Search for the cell housing the specified text and yield its [x, y] center coordinate. 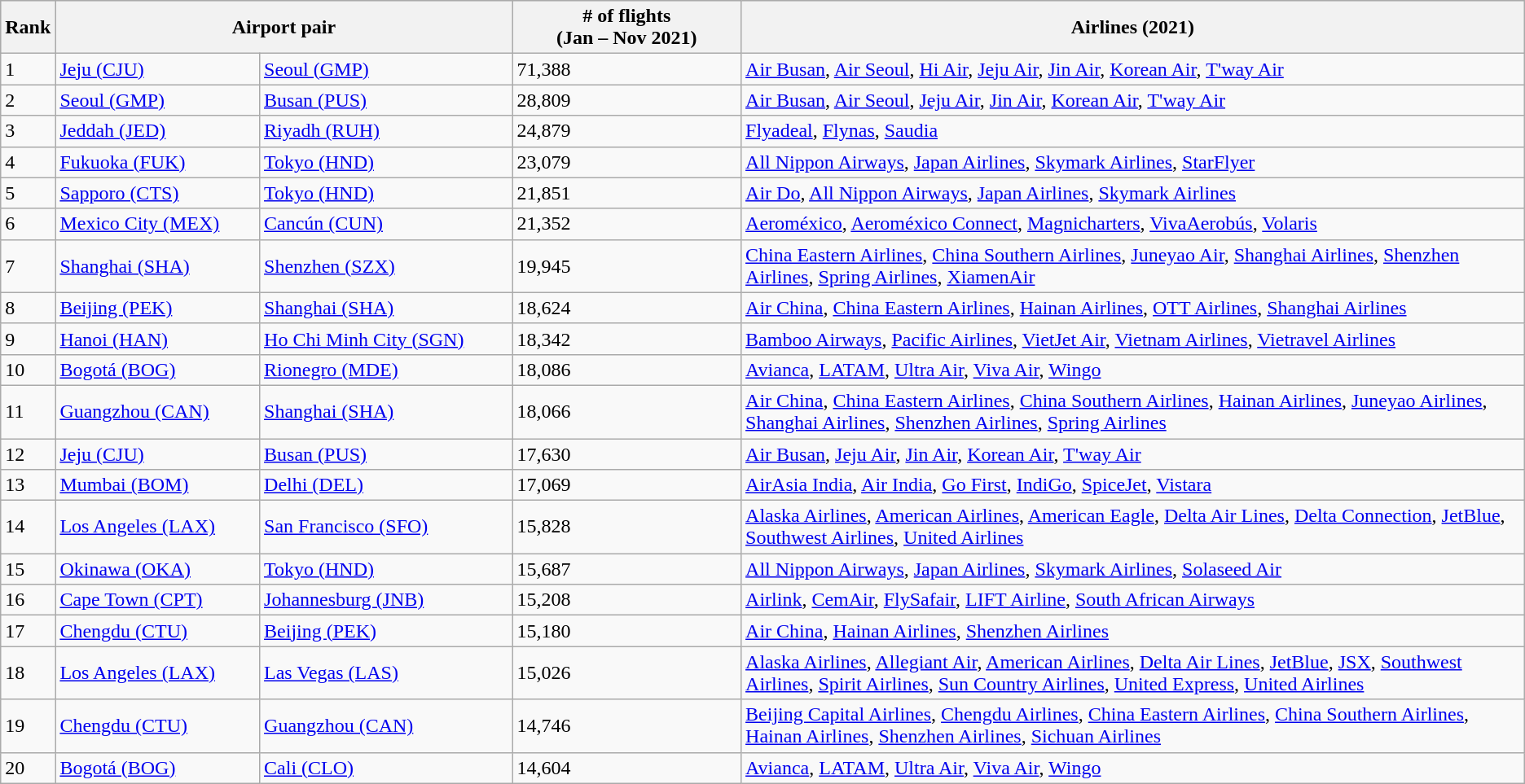
24,879 [627, 131]
San Francisco (SFO) [386, 528]
17 [28, 631]
Mumbai (BOM) [158, 485]
Air China, China Eastern Airlines, Hainan Airlines, OTT Airlines, Shanghai Airlines [1133, 308]
Rionegro (MDE) [386, 370]
China Eastern Airlines, China Southern Airlines, Juneyao Air, Shanghai Airlines, Shenzhen Airlines, Spring Airlines, XiamenAir [1133, 265]
Air Busan, Air Seoul, Jeju Air, Jin Air, Korean Air, T'way Air [1133, 100]
14 [28, 528]
Airlink, CemAir, FlySafair, LIFT Airline, South African Airways [1133, 600]
Alaska Airlines, American Airlines, American Eagle, Delta Air Lines, Delta Connection, JetBlue, Southwest Airlines, United Airlines [1133, 528]
15,026 [627, 672]
2 [28, 100]
13 [28, 485]
Flyadeal, Flynas, Saudia [1133, 131]
6 [28, 224]
10 [28, 370]
21,851 [627, 193]
Fukuoka (FUK) [158, 162]
Jeddah (JED) [158, 131]
Okinawa (OKA) [158, 569]
Beijing Capital Airlines, Chengdu Airlines, China Eastern Airlines, China Southern Airlines, Hainan Airlines, Shenzhen Airlines, Sichuan Airlines [1133, 726]
15,687 [627, 569]
23,079 [627, 162]
Bamboo Airways, Pacific Airlines, VietJet Air, Vietnam Airlines, Vietravel Airlines [1133, 339]
12 [28, 453]
Johannesburg (JNB) [386, 600]
Air Busan, Air Seoul, Hi Air, Jeju Air, Jin Air, Korean Air, T'way Air [1133, 69]
18 [28, 672]
28,809 [627, 100]
Hanoi (HAN) [158, 339]
Cape Town (CPT) [158, 600]
15 [28, 569]
15,180 [627, 631]
20 [28, 768]
Air Busan, Jeju Air, Jin Air, Korean Air, T'way Air [1133, 453]
71,388 [627, 69]
Airport pair [283, 28]
15,828 [627, 528]
8 [28, 308]
9 [28, 339]
5 [28, 193]
11 [28, 412]
18,086 [627, 370]
3 [28, 131]
1 [28, 69]
14,746 [627, 726]
Shenzhen (SZX) [386, 265]
Air Do, All Nippon Airways, Japan Airlines, Skymark Airlines [1133, 193]
Ho Chi Minh City (SGN) [386, 339]
Sapporo (CTS) [158, 193]
15,208 [627, 600]
AirAsia India, Air India, Go First, IndiGo, SpiceJet, Vistara [1133, 485]
Mexico City (MEX) [158, 224]
18,624 [627, 308]
17,630 [627, 453]
# of flights(Jan – Nov 2021) [627, 28]
17,069 [627, 485]
14,604 [627, 768]
All Nippon Airways, Japan Airlines, Skymark Airlines, Solaseed Air [1133, 569]
Aeroméxico, Aeroméxico Connect, Magnicharters, VivaAerobús, Volaris [1133, 224]
Riyadh (RUH) [386, 131]
Rank [28, 28]
All Nippon Airways, Japan Airlines, Skymark Airlines, StarFlyer [1133, 162]
Air China, China Eastern Airlines, China Southern Airlines, Hainan Airlines, Juneyao Airlines, Shanghai Airlines, Shenzhen Airlines, Spring Airlines [1133, 412]
21,352 [627, 224]
Las Vegas (LAS) [386, 672]
7 [28, 265]
4 [28, 162]
Cancún (CUN) [386, 224]
19,945 [627, 265]
18,066 [627, 412]
16 [28, 600]
Delhi (DEL) [386, 485]
Cali (CLO) [386, 768]
Air China, Hainan Airlines, Shenzhen Airlines [1133, 631]
18,342 [627, 339]
19 [28, 726]
Airlines (2021) [1133, 28]
